For the text-containing cell, return its midpoint in (x, y) coordinate format. 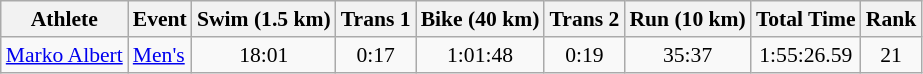
Marko Albert (64, 55)
21 (892, 55)
Swim (1.5 km) (264, 19)
Trans 2 (584, 19)
1:55:26.59 (806, 55)
Athlete (64, 19)
Men's (160, 55)
Trans 1 (376, 19)
Bike (40 km) (480, 19)
35:37 (687, 55)
1:01:48 (480, 55)
0:19 (584, 55)
Event (160, 19)
Total Time (806, 19)
0:17 (376, 55)
Rank (892, 19)
Run (10 km) (687, 19)
18:01 (264, 55)
